From the cell containing the given text, extract its center point as (X, Y) coordinate. 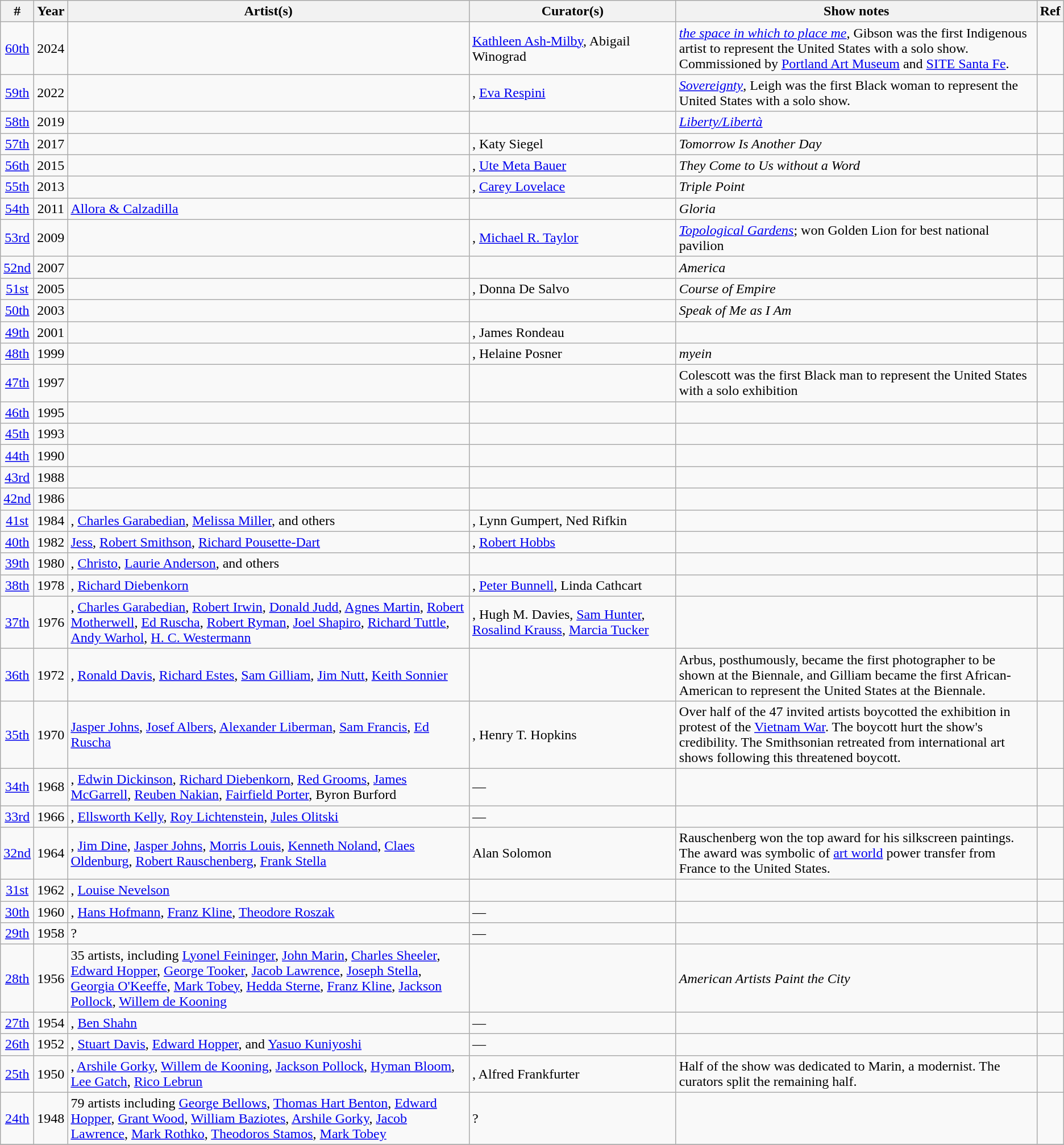
, Donna De Salvo (572, 289)
42nd (17, 499)
31st (17, 890)
, Ellsworth Kelly, Roy Lichtenstein, Jules Olitski (268, 817)
60th (17, 48)
1986 (51, 499)
# (17, 11)
Show notes (856, 11)
, Carey Lovelace (572, 187)
1956 (51, 979)
1993 (51, 434)
myein (856, 354)
1976 (51, 622)
, Alfred Frankfurter (572, 1074)
, Jim Dine, Jasper Johns, Morris Louis, Kenneth Noland, Claes Oldenburg, Robert Rauschenberg, Frank Stella (268, 853)
, Robert Hobbs (572, 542)
Topological Gardens; won Golden Lion for best national pavilion (856, 238)
, Stuart Davis, Edward Hopper, and Yasuo Kuniyoshi (268, 1044)
1960 (51, 912)
Kathleen Ash-Milby, Abigail Winograd (572, 48)
2015 (51, 165)
39th (17, 564)
, Katy Siegel (572, 144)
, Charles Garabedian, Melissa Miller, and others (268, 521)
, Helaine Posner (572, 354)
1954 (51, 1023)
America (856, 267)
48th (17, 354)
57th (17, 144)
1948 (51, 1118)
30th (17, 912)
53rd (17, 238)
34th (17, 786)
52nd (17, 267)
Allora & Calzadilla (268, 209)
2019 (51, 122)
Triple Point (856, 187)
, Hugh M. Davies, Sam Hunter, Rosalind Krauss, Marcia Tucker (572, 622)
2011 (51, 209)
2005 (51, 289)
54th (17, 209)
, Edwin Dickinson, Richard Diebenkorn, Red Grooms, James McGarrell, Reuben Nakian, Fairfield Porter, Byron Burford (268, 786)
1952 (51, 1044)
Tomorrow Is Another Day (856, 144)
2007 (51, 267)
, Richard Diebenkorn (268, 585)
1950 (51, 1074)
1980 (51, 564)
47th (17, 383)
25th (17, 1074)
1988 (51, 477)
36th (17, 674)
44th (17, 456)
41st (17, 521)
1990 (51, 456)
, Eva Respini (572, 93)
29th (17, 934)
37th (17, 622)
2017 (51, 144)
26th (17, 1044)
49th (17, 332)
Curator(s) (572, 11)
, Hans Hofmann, Franz Kline, Theodore Roszak (268, 912)
1964 (51, 853)
38th (17, 585)
46th (17, 413)
Gloria (856, 209)
Liberty/Libertà (856, 122)
2022 (51, 93)
32nd (17, 853)
45th (17, 434)
, James Rondeau (572, 332)
40th (17, 542)
43rd (17, 477)
American Artists Paint the City (856, 979)
1982 (51, 542)
1968 (51, 786)
50th (17, 310)
, Michael R. Taylor (572, 238)
1958 (51, 934)
Jasper Johns, Josef Albers, Alexander Liberman, Sam Francis, Ed Ruscha (268, 734)
Artist(s) (268, 11)
Alan Solomon (572, 853)
27th (17, 1023)
35th (17, 734)
51st (17, 289)
33rd (17, 817)
, Louise Nevelson (268, 890)
, Ben Shahn (268, 1023)
Colescott was the first Black man to represent the United States with a solo exhibition (856, 383)
Ref (1050, 11)
1999 (51, 354)
1962 (51, 890)
1966 (51, 817)
, Peter Bunnell, Linda Cathcart (572, 585)
2001 (51, 332)
They Come to Us without a Word (856, 165)
, Ronald Davis, Richard Estes, Sam Gilliam, Jim Nutt, Keith Sonnier (268, 674)
Jess, Robert Smithson, Richard Pousette-Dart (268, 542)
Sovereignty, Leigh was the first Black woman to represent the United States with a solo show. (856, 93)
Course of Empire (856, 289)
59th (17, 93)
1995 (51, 413)
2024 (51, 48)
1970 (51, 734)
28th (17, 979)
1972 (51, 674)
2009 (51, 238)
Year (51, 11)
, Henry T. Hopkins (572, 734)
, Lynn Gumpert, Ned Rifkin (572, 521)
24th (17, 1118)
Half of the show was dedicated to Marin, a modernist. The curators split the remaining half. (856, 1074)
, Ute Meta Bauer (572, 165)
, Arshile Gorky, Willem de Kooning, Jackson Pollock, Hyman Bloom, Lee Gatch, Rico Lebrun (268, 1074)
2013 (51, 187)
1978 (51, 585)
1984 (51, 521)
58th (17, 122)
Rauschenberg won the top award for his silkscreen paintings. The award was symbolic of art world power transfer from France to the United States. (856, 853)
55th (17, 187)
1997 (51, 383)
2003 (51, 310)
Speak of Me as I Am (856, 310)
, Christo, Laurie Anderson, and others (268, 564)
56th (17, 165)
